Provide the (X, Y) coordinate of the cell's center where the given text is located.  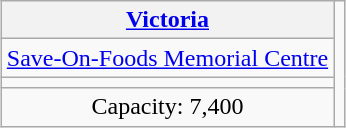
Capacity: 7,400 (167, 107)
Save-On-Foods Memorial Centre (167, 58)
Victoria (167, 20)
